Search for the cell housing the specified text and yield its (X, Y) center coordinate. 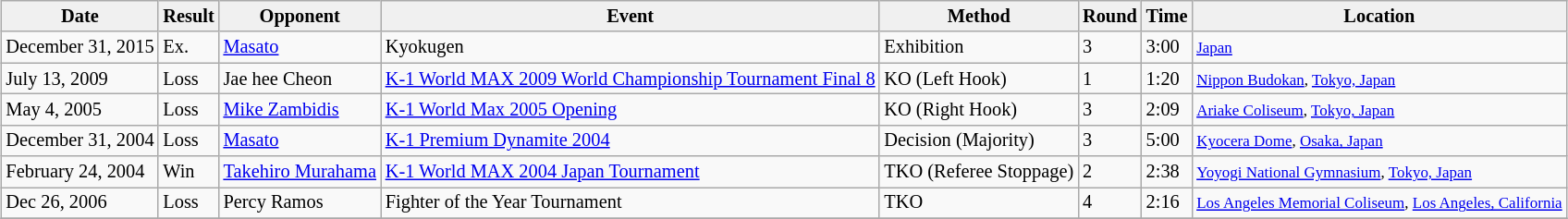
Method (978, 17)
Ariake Coliseum, Tokyo, Japan (1379, 110)
TKO (Referee Stoppage) (978, 172)
2:09 (1167, 110)
Takehiro Murahama (300, 172)
TKO (978, 203)
2:38 (1167, 172)
5:00 (1167, 140)
Round (1109, 17)
Win (189, 172)
May 4, 2005 (80, 110)
Date (80, 17)
Event (631, 17)
Fighter of the Year Tournament (631, 203)
December 31, 2004 (80, 140)
Location (1379, 17)
Dec 26, 2006 (80, 203)
K-1 World MAX 2004 Japan Tournament (631, 172)
July 13, 2009 (80, 79)
K-1 Premium Dynamite 2004 (631, 140)
Jae hee Cheon (300, 79)
February 24, 2004 (80, 172)
Ex. (189, 47)
Decision (Majority) (978, 140)
Mike Zambidis (300, 110)
Japan (1379, 47)
3:00 (1167, 47)
Nippon Budokan, Tokyo, Japan (1379, 79)
K-1 World MAX 2009 World Championship Tournament Final 8 (631, 79)
Time (1167, 17)
Los Angeles Memorial Coliseum, Los Angeles, California (1379, 203)
KO (Right Hook) (978, 110)
Exhibition (978, 47)
Kyokugen (631, 47)
4 (1109, 203)
Yoyogi National Gymnasium, Tokyo, Japan (1379, 172)
1:20 (1167, 79)
Result (189, 17)
Percy Ramos (300, 203)
1 (1109, 79)
Kyocera Dome, Osaka, Japan (1379, 140)
2 (1109, 172)
Opponent (300, 17)
KO (Left Hook) (978, 79)
2:16 (1167, 203)
K-1 World Max 2005 Opening (631, 110)
December 31, 2015 (80, 47)
